Provide the (x, y) coordinate of the cell's center where the given text is located.  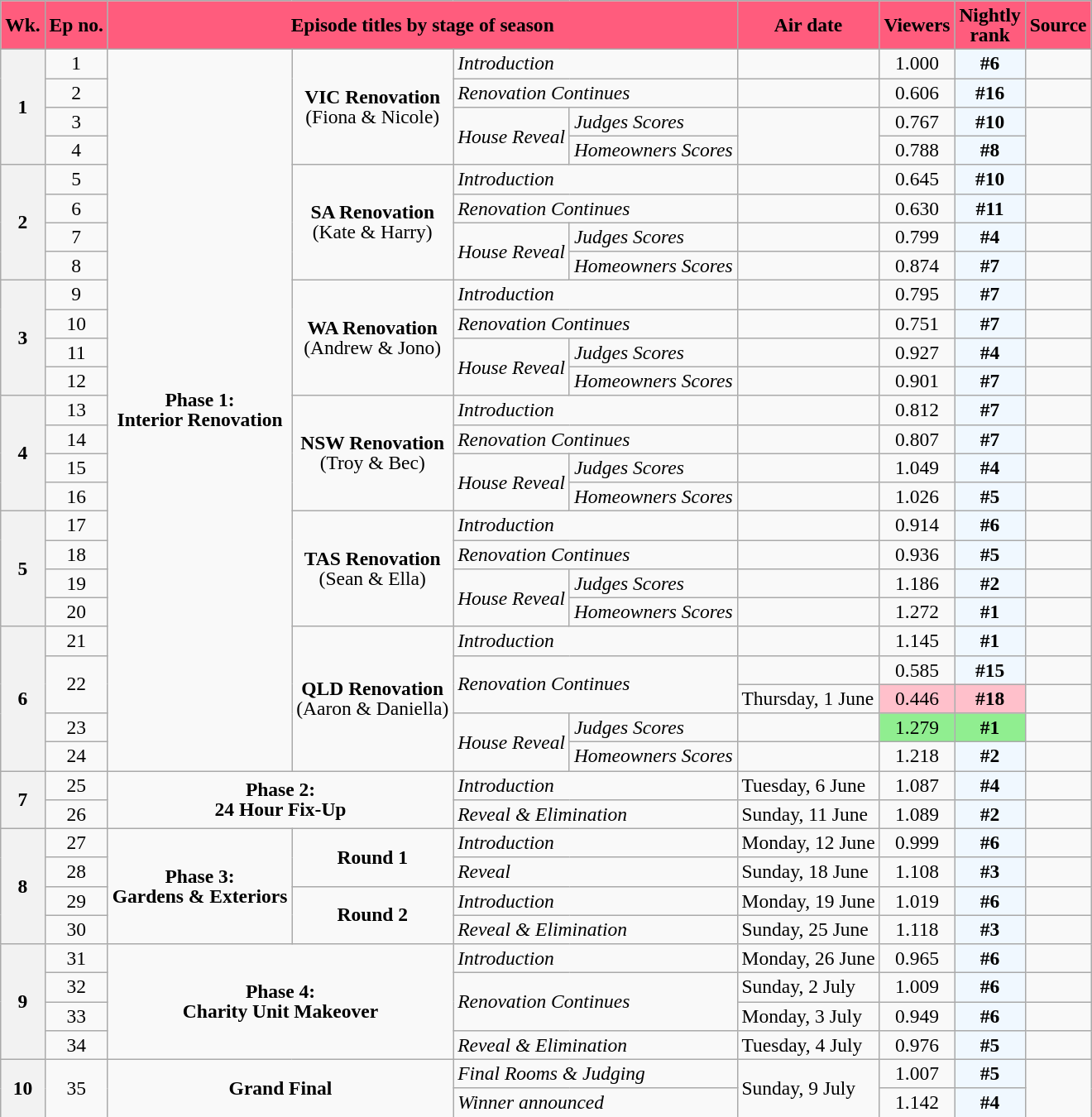
0.795 (917, 295)
Tuesday, 6 June (808, 784)
1.009 (917, 986)
35 (76, 1088)
1.000 (917, 63)
Sunday, 2 July (808, 986)
30 (76, 930)
0.606 (917, 93)
Round 1 (372, 857)
#16 (989, 93)
Tuesday, 4 July (808, 1044)
1.089 (917, 814)
0.901 (917, 381)
1.049 (917, 468)
18 (76, 554)
NSW Renovation(Troy & Bec) (372, 453)
1.218 (917, 756)
25 (76, 784)
1.118 (917, 930)
Round 2 (372, 915)
0.949 (917, 1016)
22 (76, 684)
29 (76, 900)
0.976 (917, 1044)
Sunday, 11 June (808, 814)
17 (76, 525)
0.927 (917, 352)
Sunday, 18 June (808, 872)
SA Renovation(Kate & Harry) (372, 223)
0.936 (917, 554)
Thursday, 1 June (808, 698)
0.999 (917, 842)
0.874 (917, 265)
1.087 (917, 784)
TAS Renovation(Sean & Ella) (372, 568)
Monday, 26 June (808, 958)
0.645 (917, 179)
13 (76, 410)
Episode titles by stage of season (422, 25)
QLD Renovation(Aaron & Daniella) (372, 698)
Monday, 19 June (808, 900)
Nightlyrank (989, 25)
Phase 2:24 Hour Fix-Up (280, 799)
0.585 (917, 670)
Grand Final (280, 1088)
16 (76, 496)
0.630 (917, 209)
Final Rooms & Judging (596, 1074)
0.914 (917, 525)
#15 (989, 670)
Air date (808, 25)
1.186 (917, 582)
1.145 (917, 640)
Sunday, 25 June (808, 930)
28 (76, 872)
15 (76, 468)
#11 (989, 209)
1.019 (917, 900)
24 (76, 756)
Monday, 12 June (808, 842)
32 (76, 986)
27 (76, 842)
11 (76, 352)
Phase 4:Charity Unit Makeover (280, 1001)
Phase 3:Gardens & Exteriors (199, 886)
0.767 (917, 121)
1.007 (917, 1074)
WA Renovation(Andrew & Jono) (372, 338)
Phase 1:Interior Renovation (199, 410)
Winner announced (596, 1102)
1.279 (917, 726)
12 (76, 381)
0.812 (917, 410)
0.446 (917, 698)
14 (76, 439)
0.788 (917, 151)
0.799 (917, 237)
1.272 (917, 612)
34 (76, 1044)
1.108 (917, 872)
Viewers (917, 25)
19 (76, 582)
Monday, 3 July (808, 1016)
1.026 (917, 496)
0.751 (917, 323)
20 (76, 612)
0.807 (917, 439)
26 (76, 814)
21 (76, 640)
Wk. (23, 25)
23 (76, 726)
#8 (989, 151)
Sunday, 9 July (808, 1088)
33 (76, 1016)
Source (1058, 25)
#18 (989, 698)
Ep no. (76, 25)
Reveal (596, 872)
VIC Renovation(Fiona & Nicole) (372, 107)
31 (76, 958)
0.965 (917, 958)
1.142 (917, 1102)
